Return [x, y] of the center of cell containing provided text 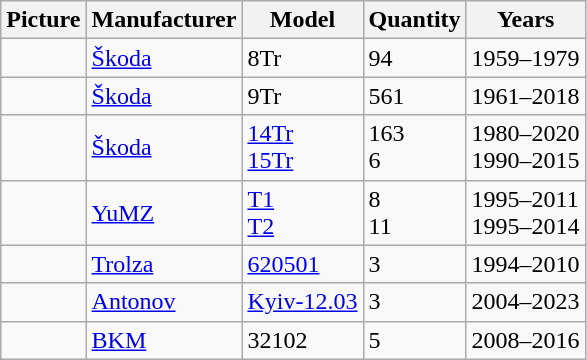
T1T2 [302, 212]
2004–2023 [526, 302]
Kyiv-12.03 [302, 302]
1961–2018 [526, 96]
811 [414, 212]
Quantity [414, 20]
Manufacturer [164, 20]
YuMZ [164, 212]
8Tr [302, 58]
94 [414, 58]
5 [414, 340]
620501 [302, 264]
BKM [164, 340]
1995–20111995–2014 [526, 212]
Years [526, 20]
1980–20201990–2015 [526, 148]
Model [302, 20]
1994–2010 [526, 264]
1636 [414, 148]
2008–2016 [526, 340]
Trolza [164, 264]
9Tr [302, 96]
14Tr15Tr [302, 148]
561 [414, 96]
1959–1979 [526, 58]
Picture [44, 20]
Antonov [164, 302]
32102 [302, 340]
